For the text-containing cell, return its midpoint in (X, Y) coordinate format. 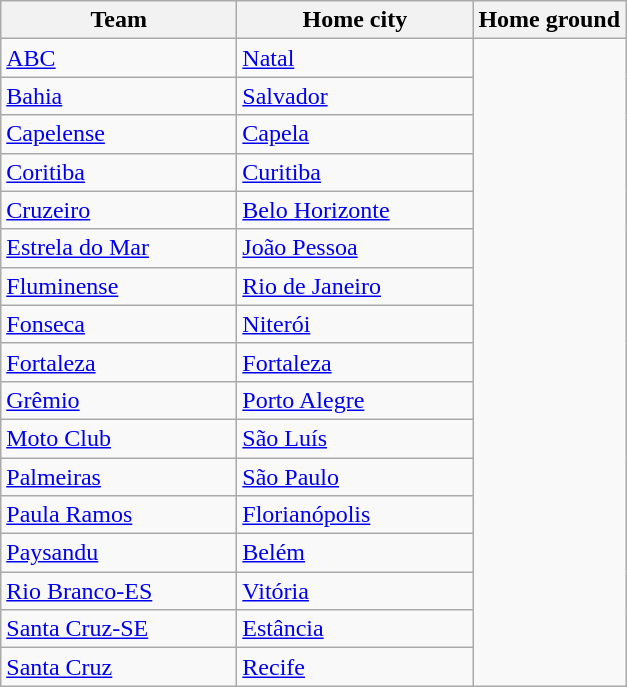
Niterói (355, 324)
Belo Horizonte (355, 210)
Home city (355, 20)
Fluminense (119, 286)
João Pessoa (355, 248)
Curitiba (355, 172)
Natal (355, 58)
Florianópolis (355, 515)
Salvador (355, 96)
Santa Cruz (119, 667)
Capela (355, 134)
Team (119, 20)
Paysandu (119, 553)
Estância (355, 629)
Palmeiras (119, 477)
Bahia (119, 96)
Santa Cruz-SE (119, 629)
Rio de Janeiro (355, 286)
Moto Club (119, 438)
Rio Branco-ES (119, 591)
Grêmio (119, 400)
Belém (355, 553)
Home ground (550, 20)
São Paulo (355, 477)
Cruzeiro (119, 210)
Coritiba (119, 172)
Porto Alegre (355, 400)
Recife (355, 667)
Vitória (355, 591)
ABC (119, 58)
Estrela do Mar (119, 248)
Fonseca (119, 324)
Capelense (119, 134)
Paula Ramos (119, 515)
São Luís (355, 438)
